Return the [X, Y] coordinate for the center point of the cell that contains the specified text.  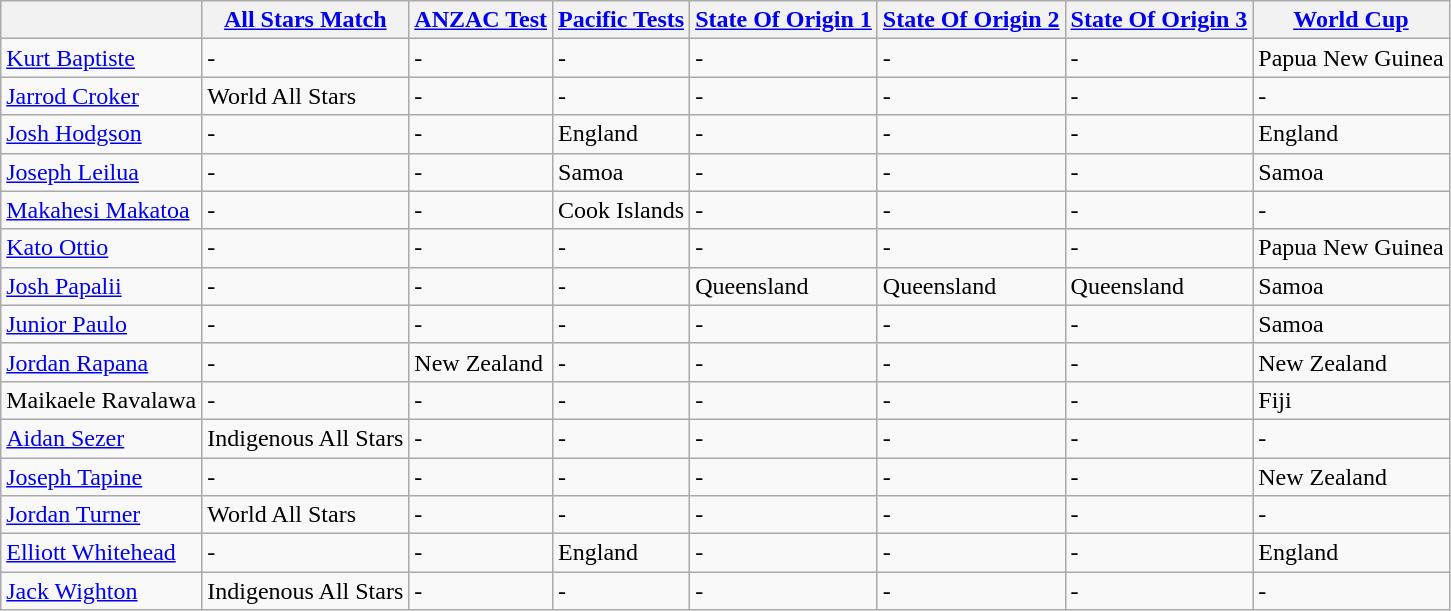
Maikaele Ravalawa [102, 400]
Josh Papalii [102, 286]
Cook Islands [622, 210]
State Of Origin 1 [784, 20]
Josh Hodgson [102, 134]
Jack Wighton [102, 591]
State Of Origin 3 [1159, 20]
Jordan Turner [102, 515]
Aidan Sezer [102, 438]
Makahesi Makatoa [102, 210]
Joseph Tapine [102, 477]
Fiji [1351, 400]
Kurt Baptiste [102, 58]
Jordan Rapana [102, 362]
Kato Ottio [102, 248]
ANZAC Test [481, 20]
Joseph Leilua [102, 172]
Elliott Whitehead [102, 553]
Jarrod Croker [102, 96]
Junior Paulo [102, 324]
All Stars Match [306, 20]
State Of Origin 2 [971, 20]
World Cup [1351, 20]
Pacific Tests [622, 20]
